Detect which cell encompasses the target text, then output its [X, Y] center coordinate. 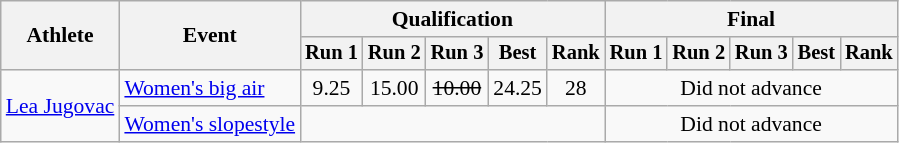
Qualification [452, 19]
28 [576, 88]
Women's big air [210, 88]
9.25 [332, 88]
Event [210, 36]
24.25 [518, 88]
Final [752, 19]
15.00 [394, 88]
Lea Jugovac [60, 106]
Women's slopestyle [210, 124]
Athlete [60, 36]
10.00 [458, 88]
